Pinpoint the cell where the given text exists, returning its (X, Y) midpoint coordinate. 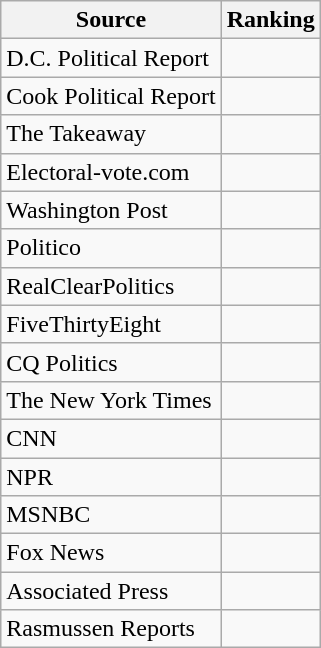
Source (111, 20)
Washington Post (111, 210)
The Takeaway (111, 134)
MSNBC (111, 515)
CNN (111, 438)
CQ Politics (111, 362)
NPR (111, 477)
Electoral-vote.com (111, 172)
FiveThirtyEight (111, 324)
The New York Times (111, 400)
Fox News (111, 553)
Associated Press (111, 591)
D.C. Political Report (111, 58)
Ranking (270, 20)
Politico (111, 248)
RealClearPolitics (111, 286)
Rasmussen Reports (111, 629)
Cook Political Report (111, 96)
